Detect which cell encompasses the target text, then output its [X, Y] center coordinate. 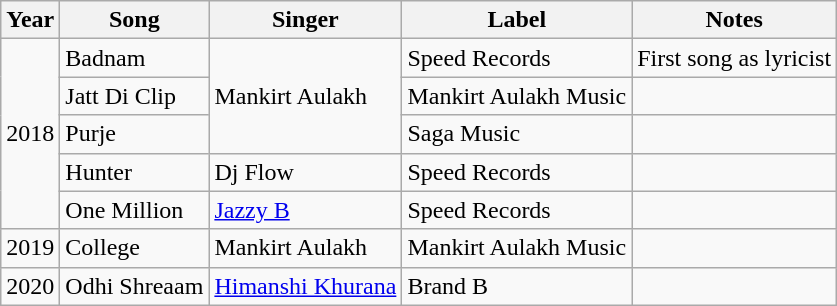
Odhi Shreaam [134, 286]
Brand B [517, 286]
2020 [30, 286]
2018 [30, 134]
One Million [134, 210]
Song [134, 20]
2019 [30, 248]
Singer [306, 20]
Purje [134, 134]
Label [517, 20]
Saga Music [517, 134]
Jazzy B [306, 210]
Year [30, 20]
College [134, 248]
Dj Flow [306, 172]
Hunter [134, 172]
Badnam [134, 58]
Notes [734, 20]
Jatt Di Clip [134, 96]
Himanshi Khurana [306, 286]
First song as lyricist [734, 58]
